Locate the cell with the specified text and output its (x, y) center coordinate. 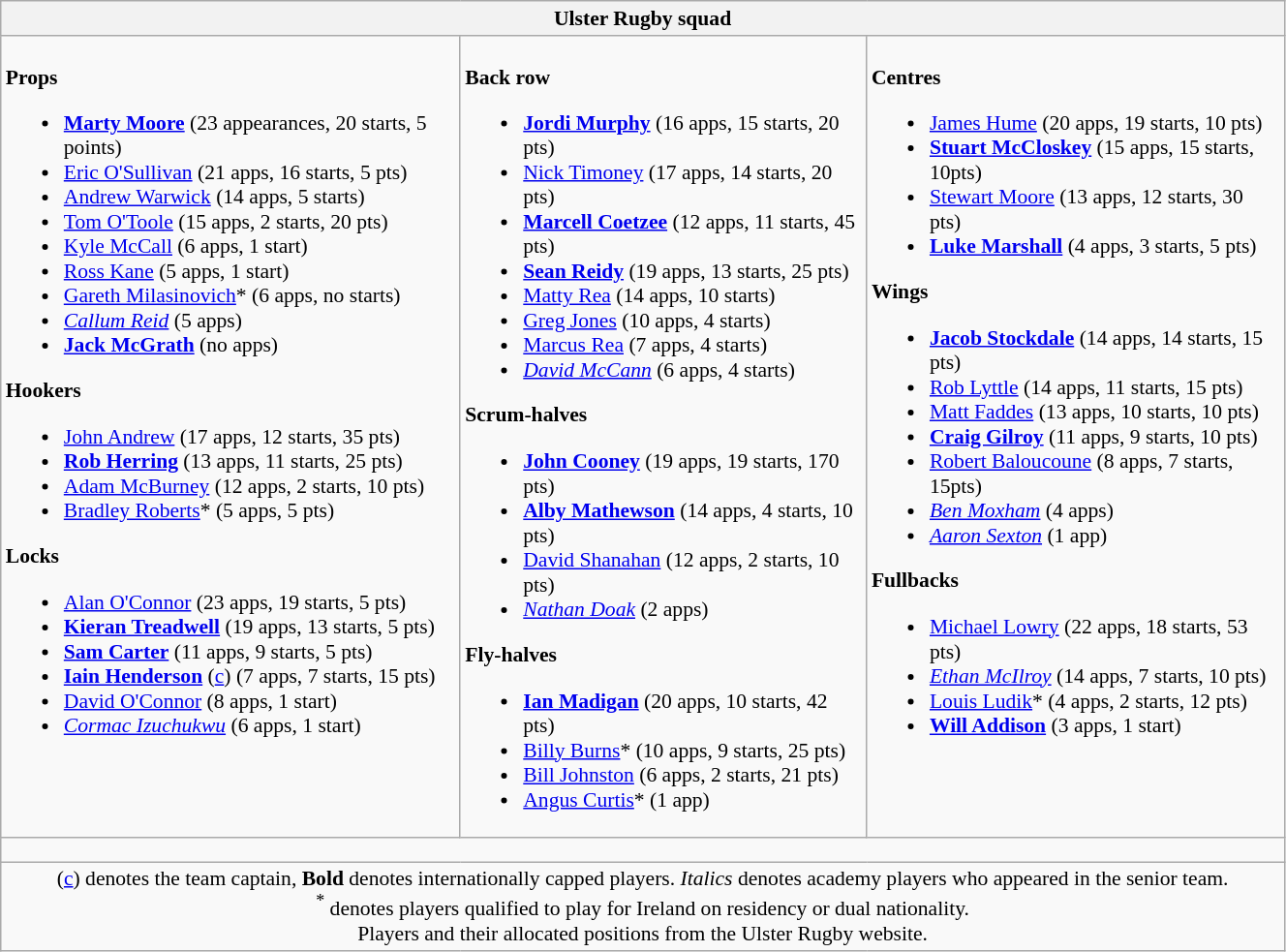
Ulster Rugby squad (643, 18)
